Return [X, Y] of the center of cell containing provided text 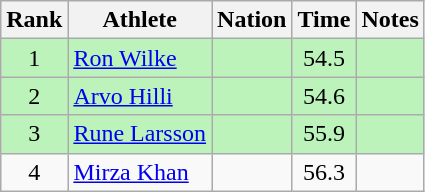
2 [34, 96]
Athlete [140, 20]
Rank [34, 20]
Mirza Khan [140, 172]
Nation [252, 20]
4 [34, 172]
56.3 [324, 172]
3 [34, 134]
Notes [390, 20]
54.6 [324, 96]
55.9 [324, 134]
Time [324, 20]
Arvo Hilli [140, 96]
Ron Wilke [140, 58]
54.5 [324, 58]
1 [34, 58]
Rune Larsson [140, 134]
